Find where the given text appears and provide that cell's center as [x, y] coordinate. 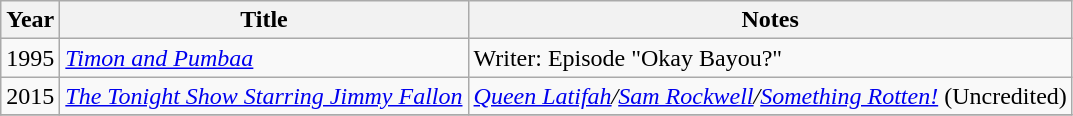
Title [264, 20]
Queen Latifah/Sam Rockwell/Something Rotten! (Uncredited) [770, 96]
1995 [30, 58]
The Tonight Show Starring Jimmy Fallon [264, 96]
Year [30, 20]
Writer: Episode "Okay Bayou?" [770, 58]
2015 [30, 96]
Timon and Pumbaa [264, 58]
Notes [770, 20]
